Return the (x, y) coordinate for the center point of the cell that contains the specified text.  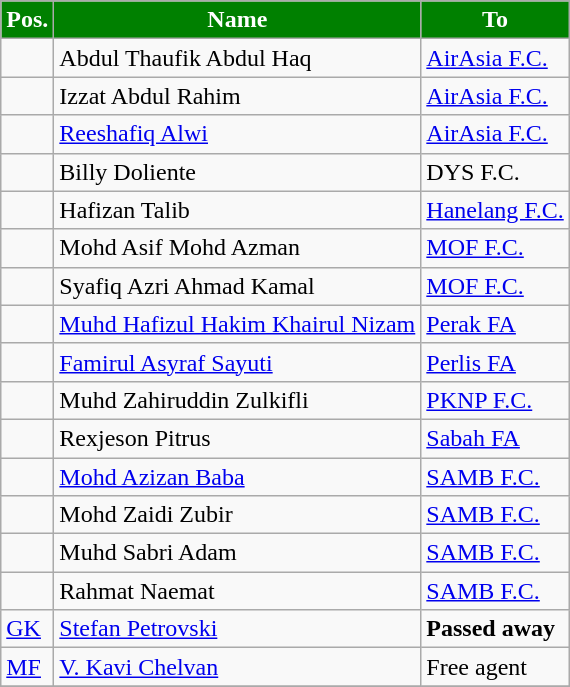
Passed away (495, 629)
Mohd Azizan Baba (238, 477)
Sabah FA (495, 438)
Rahmat Naemat (238, 591)
Mohd Asif Mohd Azman (238, 248)
Rexjeson Pitrus (238, 438)
Syafiq Azri Ahmad Kamal (238, 286)
Izzat Abdul Rahim (238, 96)
PKNP F.C. (495, 400)
MF (28, 667)
Name (238, 20)
V. Kavi Chelvan (238, 667)
Mohd Zaidi Zubir (238, 515)
DYS F.C. (495, 172)
Reeshafiq Alwi (238, 134)
Perlis FA (495, 362)
Muhd Hafizul Hakim Khairul Nizam (238, 324)
Free agent (495, 667)
Perak FA (495, 324)
Hanelang F.C. (495, 210)
GK (28, 629)
Billy Doliente (238, 172)
Muhd Sabri Adam (238, 553)
To (495, 20)
Hafizan Talib (238, 210)
Muhd Zahiruddin Zulkifli (238, 400)
Stefan Petrovski (238, 629)
Pos. (28, 20)
Famirul Asyraf Sayuti (238, 362)
Abdul Thaufik Abdul Haq (238, 58)
